Detect which cell encompasses the target text, then output its (x, y) center coordinate. 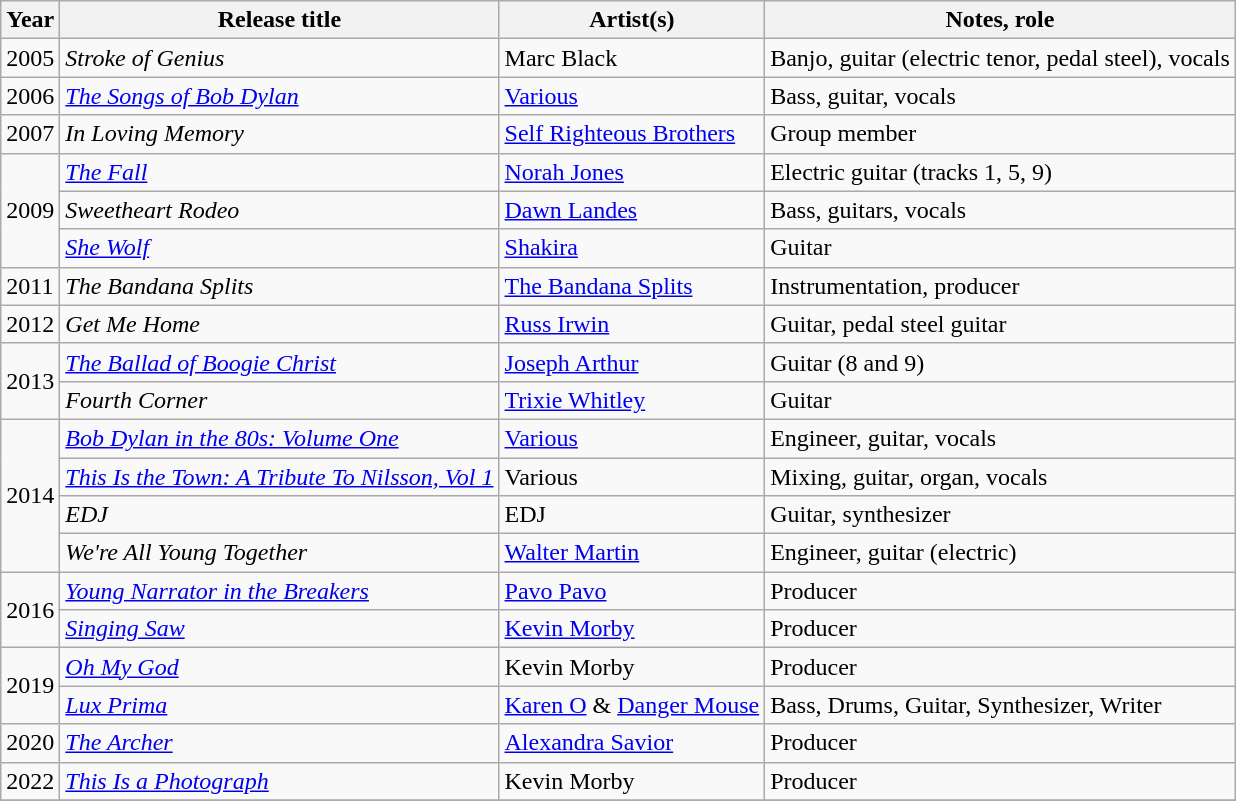
Bass, guitar, vocals (1000, 96)
Russ Irwin (632, 324)
This Is the Town: A Tribute To Nilsson, Vol 1 (280, 477)
The Fall (280, 172)
Guitar (8 and 9) (1000, 362)
Karen O & Danger Mouse (632, 705)
Bass, Drums, Guitar, Synthesizer, Writer (1000, 705)
Stroke of Genius (280, 58)
Self Righteous Brothers (632, 134)
Shakira (632, 248)
Artist(s) (632, 20)
Singing Saw (280, 629)
Oh My God (280, 667)
Notes, role (1000, 20)
Joseph Arthur (632, 362)
Guitar, synthesizer (1000, 515)
Electric guitar (tracks 1, 5, 9) (1000, 172)
2006 (30, 96)
The Songs of Bob Dylan (280, 96)
Pavo Pavo (632, 591)
2014 (30, 495)
2007 (30, 134)
Banjo, guitar (electric tenor, pedal steel), vocals (1000, 58)
Walter Martin (632, 553)
Trixie Whitley (632, 400)
In Loving Memory (280, 134)
2013 (30, 381)
Release title (280, 20)
Instrumentation, producer (1000, 286)
Bob Dylan in the 80s: Volume One (280, 438)
2022 (30, 781)
Group member (1000, 134)
The Ballad of Boogie Christ (280, 362)
Sweetheart Rodeo (280, 210)
This Is a Photograph (280, 781)
Alexandra Savior (632, 743)
We're All Young Together (280, 553)
Fourth Corner (280, 400)
Lux Prima (280, 705)
2016 (30, 610)
Engineer, guitar, vocals (1000, 438)
The Archer (280, 743)
Young Narrator in the Breakers (280, 591)
2020 (30, 743)
Dawn Landes (632, 210)
Guitar, pedal steel guitar (1000, 324)
Norah Jones (632, 172)
Get Me Home (280, 324)
2005 (30, 58)
2019 (30, 686)
Mixing, guitar, organ, vocals (1000, 477)
Bass, guitars, vocals (1000, 210)
Year (30, 20)
2011 (30, 286)
She Wolf (280, 248)
2012 (30, 324)
2009 (30, 210)
Engineer, guitar (electric) (1000, 553)
Marc Black (632, 58)
